Capture the cell that displays the provided text and extract its (x, y) central coordinate. 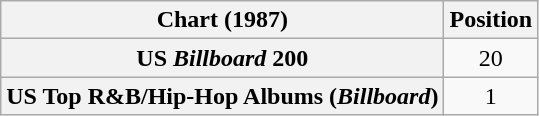
US Billboard 200 (222, 58)
US Top R&B/Hip-Hop Albums (Billboard) (222, 96)
Chart (1987) (222, 20)
Position (491, 20)
1 (491, 96)
20 (491, 58)
